Determine the [X, Y] coordinate at the center of the cell enclosing the given text.  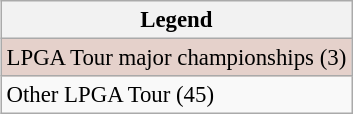
Other LPGA Tour (45) [176, 95]
LPGA Tour major championships (3) [176, 58]
Legend [176, 20]
